Return [X, Y] of the center of cell containing provided text 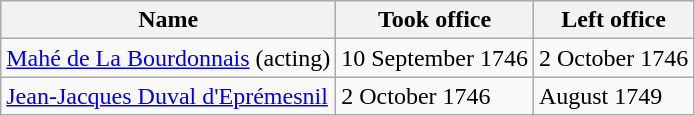
Mahé de La Bourdonnais (acting) [168, 58]
10 September 1746 [435, 58]
Left office [613, 20]
Jean-Jacques Duval d'Eprémesnil [168, 96]
August 1749 [613, 96]
Name [168, 20]
Took office [435, 20]
